Find where the given text appears and provide that cell's center as (x, y) coordinate. 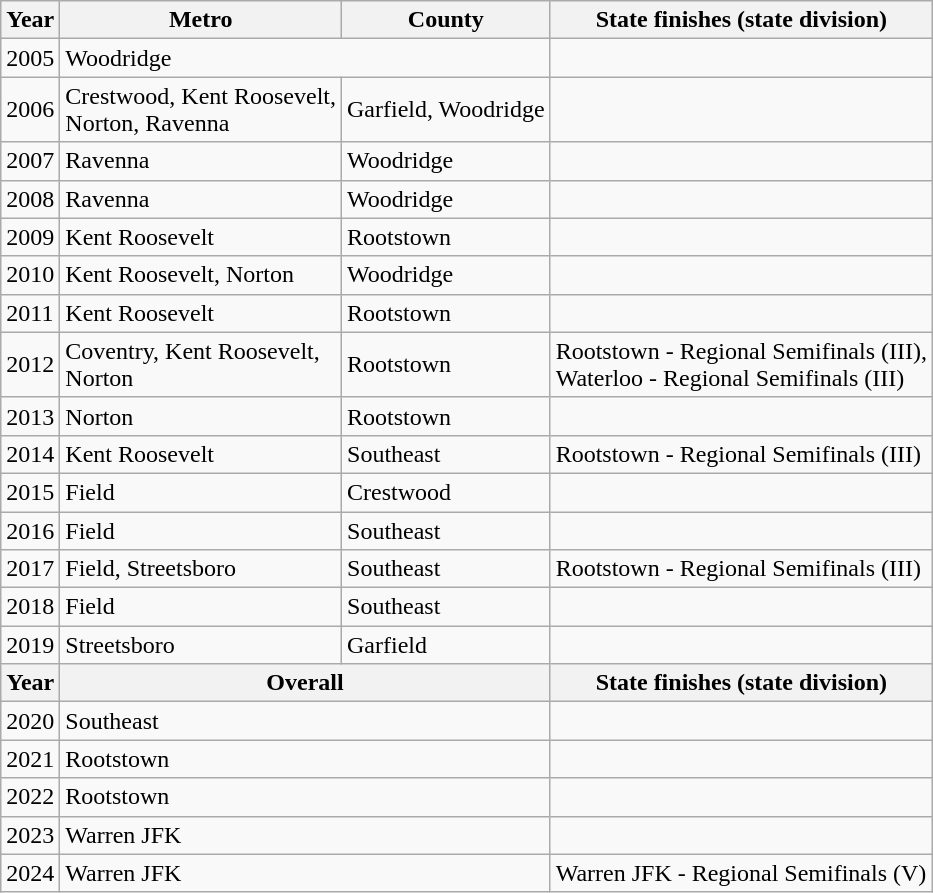
2012 (30, 364)
Garfield, Woodridge (446, 110)
Rootstown - Regional Semifinals (III),Waterloo - Regional Semifinals (III) (741, 364)
Norton (201, 416)
Metro (201, 20)
2011 (30, 313)
2017 (30, 569)
2016 (30, 531)
Crestwood, Kent Roosevelt,Norton, Ravenna (201, 110)
County (446, 20)
2015 (30, 492)
2023 (30, 835)
2022 (30, 797)
2018 (30, 607)
Garfield (446, 645)
Warren JFK - Regional Semifinals (V) (741, 873)
2021 (30, 759)
2010 (30, 275)
Crestwood (446, 492)
2019 (30, 645)
2014 (30, 454)
2007 (30, 161)
2008 (30, 199)
2020 (30, 721)
2024 (30, 873)
2009 (30, 237)
2006 (30, 110)
Field, Streetsboro (201, 569)
2005 (30, 58)
Streetsboro (201, 645)
Overall (305, 683)
Coventry, Kent Roosevelt,Norton (201, 364)
Kent Roosevelt, Norton (201, 275)
2013 (30, 416)
